Detect which cell encompasses the target text, then output its [X, Y] center coordinate. 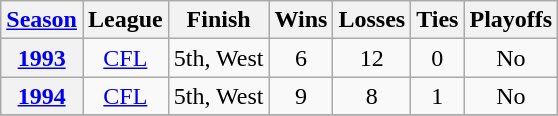
8 [372, 96]
Losses [372, 20]
1993 [42, 58]
Ties [438, 20]
League [125, 20]
Season [42, 20]
9 [301, 96]
0 [438, 58]
Finish [218, 20]
12 [372, 58]
1 [438, 96]
Playoffs [511, 20]
Wins [301, 20]
1994 [42, 96]
6 [301, 58]
